For the text-containing cell, return its midpoint in [X, Y] coordinate format. 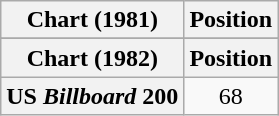
68 [231, 96]
Chart (1982) [92, 58]
US Billboard 200 [92, 96]
Chart (1981) [92, 20]
